Extract the (X, Y) coordinate from the center of the cell holding the provided text.  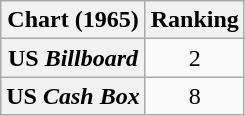
2 (194, 58)
8 (194, 96)
US Cash Box (73, 96)
Chart (1965) (73, 20)
US Billboard (73, 58)
Ranking (194, 20)
